Return the [X, Y] coordinate for the center point of the cell that contains the specified text.  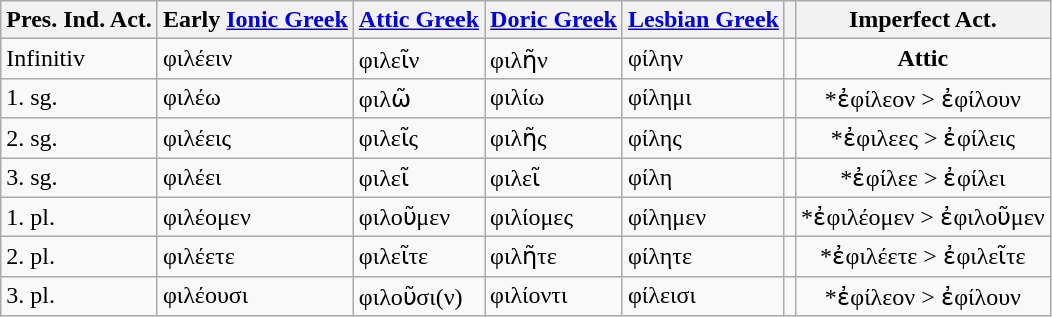
φιλοῦμεν [418, 217]
1. sg. [80, 98]
φιλῶ [418, 98]
φιλέεις [255, 138]
φιλίοντι [554, 296]
φιλεῖτε [418, 257]
Early Ionic Greek [255, 20]
φιλέουσι [255, 296]
Infinitiv [80, 59]
*ἐφιλεες > ἐφίλεις [924, 138]
φίλητε [703, 257]
φιλῆτε [554, 257]
φιλέετε [255, 257]
Lesbian Greek [703, 20]
*ἐφιλέετε > ἐφιλεῖτε [924, 257]
φίλημι [703, 98]
φιλοῦσι(ν) [418, 296]
φιλῆς [554, 138]
φιλέω [255, 98]
φιλίομες [554, 217]
Doric Greek [554, 20]
2. pl. [80, 257]
1. pl. [80, 217]
φιλῆν [554, 59]
Pres. Ind. Act. [80, 20]
*ἐφίλεε > ἐφίλει [924, 178]
Attic Greek [418, 20]
Attic [924, 59]
2. sg. [80, 138]
φιλίω [554, 98]
φιλεῖν [418, 59]
φίλημεν [703, 217]
φίλην [703, 59]
φιλέομεν [255, 217]
φιλέει [255, 178]
3. sg. [80, 178]
*ἐφιλέομεν > ἐφιλοῦμεν [924, 217]
φίλης [703, 138]
φίλεισι [703, 296]
φιλεῖς [418, 138]
3. pl. [80, 296]
φιλέειν [255, 59]
φίλη [703, 178]
Imperfect Act. [924, 20]
